Search for the cell housing the specified text and yield its (x, y) center coordinate. 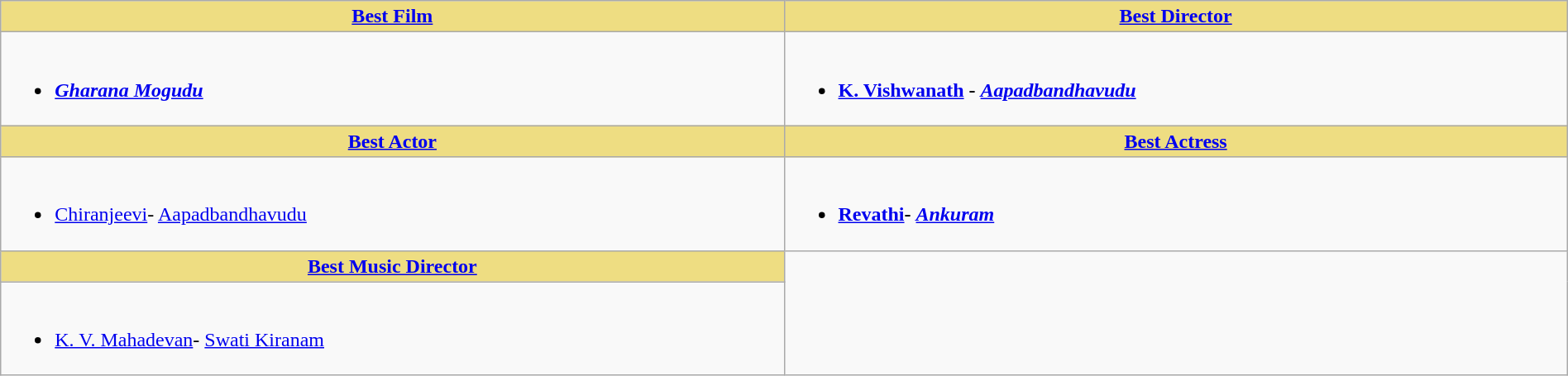
K. V. Mahadevan- Swati Kiranam (392, 329)
Revathi- Ankuram (1176, 203)
Best Music Director (392, 266)
Gharana Mogudu (392, 79)
Chiranjeevi- Aapadbandhavudu (392, 203)
Best Director (1176, 17)
Best Actor (392, 141)
Best Actress (1176, 141)
Best Film (392, 17)
K. Vishwanath - Aapadbandhavudu (1176, 79)
